Search for the cell housing the specified text and yield its (x, y) center coordinate. 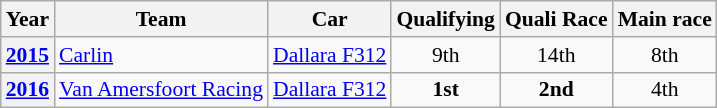
1st (445, 90)
Car (330, 19)
Carlin (161, 55)
Van Amersfoort Racing (161, 90)
2nd (556, 90)
Qualifying (445, 19)
2016 (28, 90)
4th (665, 90)
8th (665, 55)
Main race (665, 19)
2015 (28, 55)
9th (445, 55)
Quali Race (556, 19)
14th (556, 55)
Year (28, 19)
Team (161, 19)
